Find where the given text appears and provide that cell's center as (X, Y) coordinate. 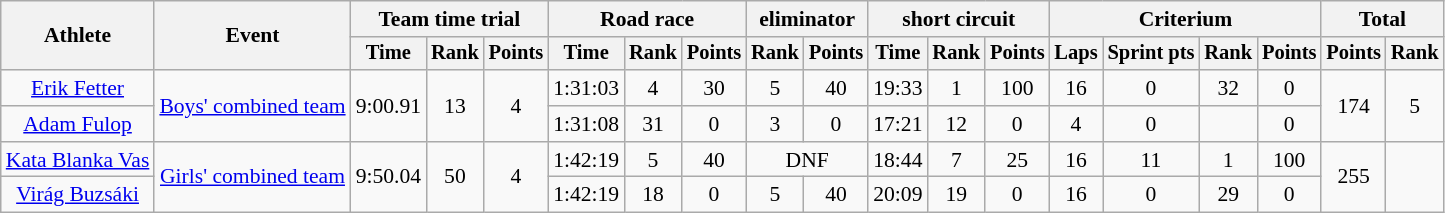
7 (956, 160)
29 (1228, 195)
13 (455, 106)
50 (455, 178)
11 (1152, 160)
Athlete (78, 36)
Boys' combined team (252, 106)
18:44 (898, 160)
Virág Buzsáki (78, 195)
174 (1353, 106)
31 (653, 124)
Total (1382, 19)
9:00.91 (388, 106)
DNF (807, 160)
1:31:08 (586, 124)
Laps (1076, 54)
Adam Fulop (78, 124)
19 (956, 195)
Kata Blanka Vas (78, 160)
17:21 (898, 124)
9:50.04 (388, 178)
Criterium (1185, 19)
3 (775, 124)
32 (1228, 88)
short circuit (958, 19)
Erik Fetter (78, 88)
1:31:03 (586, 88)
255 (1353, 178)
19:33 (898, 88)
30 (714, 88)
Sprint pts (1152, 54)
18 (653, 195)
Girls' combined team (252, 178)
Team time trial (450, 19)
Road race (647, 19)
Event (252, 36)
eliminator (807, 19)
25 (1017, 160)
12 (956, 124)
20:09 (898, 195)
